Determine the [x, y] coordinate at the center of the cell enclosing the given text.  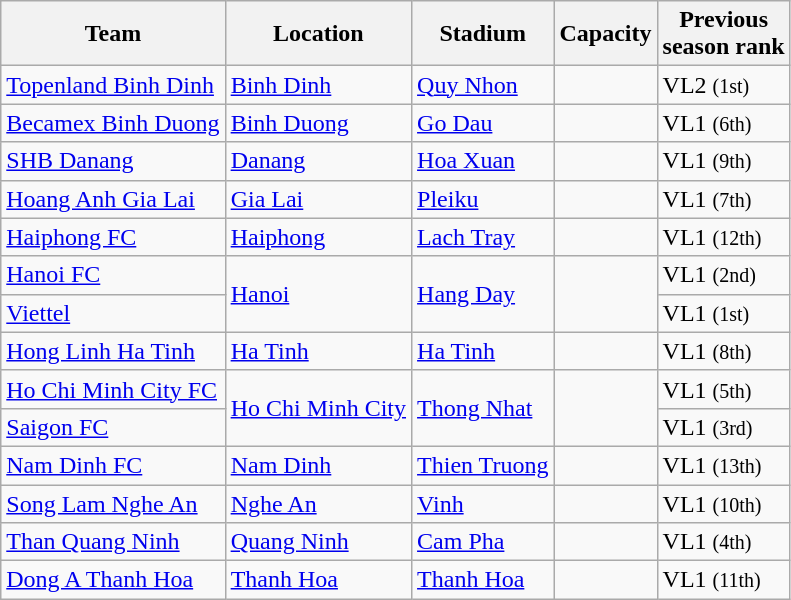
VL2 (1st) [724, 85]
Stadium [483, 34]
Dong A Thanh Hoa [113, 580]
VL1 (10th) [724, 503]
Pleiku [483, 199]
SHB Danang [113, 161]
Ho Chi Minh City FC [113, 389]
VL1 (4th) [724, 542]
Nam Dinh FC [113, 465]
Ho Chi Minh City [318, 408]
Binh Dinh [318, 85]
VL1 (1st) [724, 313]
Haiphong [318, 237]
Than Quang Ninh [113, 542]
Topenland Binh Dinh [113, 85]
VL1 (7th) [724, 199]
VL1 (13th) [724, 465]
Binh Duong [318, 123]
Hoang Anh Gia Lai [113, 199]
Nam Dinh [318, 465]
Danang [318, 161]
Saigon FC [113, 427]
Viettel [113, 313]
Song Lam Nghe An [113, 503]
VL1 (12th) [724, 237]
Quy Nhon [483, 85]
Thong Nhat [483, 408]
Quang Ninh [318, 542]
Hong Linh Ha Tinh [113, 351]
Vinh [483, 503]
VL1 (3rd) [724, 427]
Gia Lai [318, 199]
VL1 (8th) [724, 351]
Hanoi [318, 294]
Lach Tray [483, 237]
Hoa Xuan [483, 161]
Hang Day [483, 294]
Nghe An [318, 503]
Becamex Binh Duong [113, 123]
Go Dau [483, 123]
Thien Truong [483, 465]
Cam Pha [483, 542]
Haiphong FC [113, 237]
Location [318, 34]
Team [113, 34]
VL1 (9th) [724, 161]
Capacity [606, 34]
VL1 (5th) [724, 389]
Previousseason rank [724, 34]
VL1 (11th) [724, 580]
Hanoi FC [113, 275]
VL1 (6th) [724, 123]
VL1 (2nd) [724, 275]
